Output the [X, Y] coordinate of the center of the cell containing the given text.  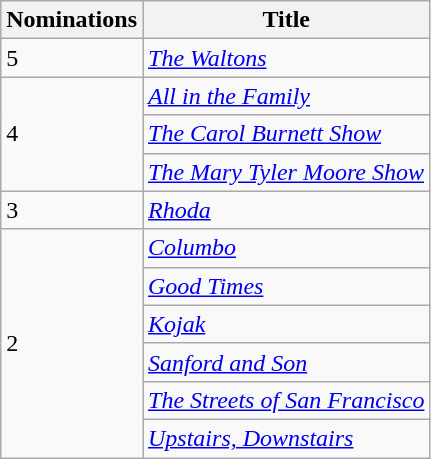
3 [72, 210]
Sanford and Son [286, 362]
Nominations [72, 20]
The Waltons [286, 58]
The Carol Burnett Show [286, 134]
The Streets of San Francisco [286, 400]
5 [72, 58]
Upstairs, Downstairs [286, 438]
All in the Family [286, 96]
Title [286, 20]
Rhoda [286, 210]
The Mary Tyler Moore Show [286, 172]
2 [72, 343]
Kojak [286, 324]
4 [72, 134]
Good Times [286, 286]
Columbo [286, 248]
